Locate the cell with the specified text and output its [X, Y] center coordinate. 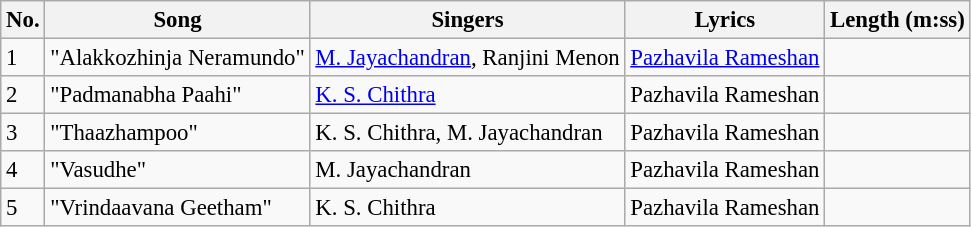
2 [23, 95]
Singers [468, 20]
3 [23, 133]
"Vrindaavana Geetham" [178, 208]
K. S. Chithra, M. Jayachandran [468, 133]
M. Jayachandran [468, 170]
"Alakkozhinja Neramundo" [178, 58]
M. Jayachandran, Ranjini Menon [468, 58]
No. [23, 20]
"Thaazhampoo" [178, 133]
"Vasudhe" [178, 170]
Song [178, 20]
"Padmanabha Paahi" [178, 95]
Lyrics [725, 20]
4 [23, 170]
Length (m:ss) [898, 20]
1 [23, 58]
5 [23, 208]
